Detect which cell encompasses the target text, then output its [x, y] center coordinate. 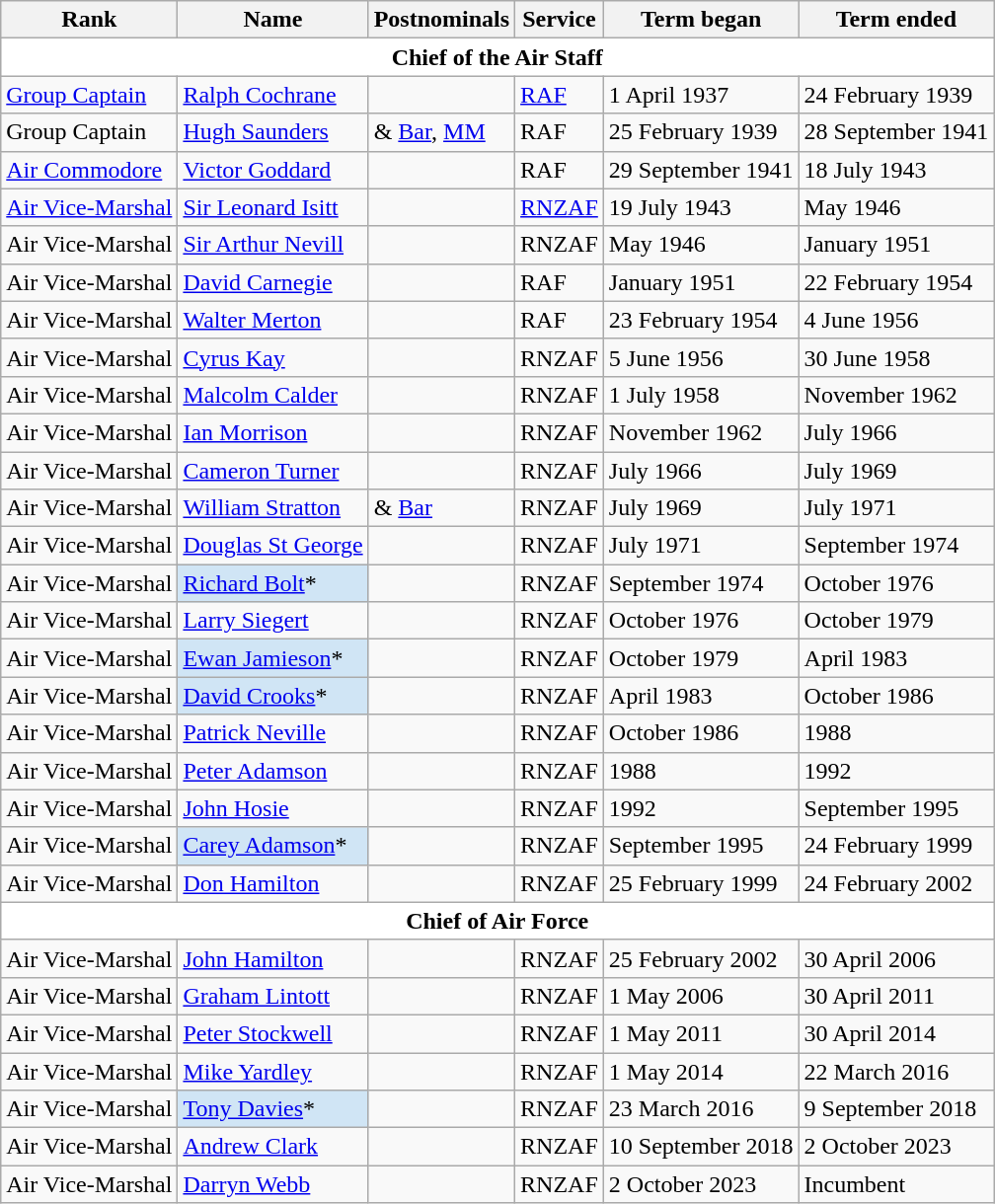
Incumbent [896, 1184]
Service [560, 20]
John Hamilton [272, 958]
19 July 1943 [701, 207]
Ian Morrison [272, 432]
Chief of Air Force [497, 921]
Rank [89, 20]
25 February 1999 [701, 883]
Don Hamilton [272, 883]
1 April 1937 [701, 95]
30 April 2011 [896, 996]
Peter Adamson [272, 771]
& Bar, MM [441, 132]
Cyrus Kay [272, 357]
Ewan Jamieson* [272, 658]
John Hosie [272, 808]
22 March 2016 [896, 1071]
Andrew Clark [272, 1147]
David Crooks* [272, 696]
Mike Yardley [272, 1071]
Richard Bolt* [272, 583]
1 May 2014 [701, 1071]
Term ended [896, 20]
30 April 2006 [896, 958]
30 June 1958 [896, 357]
25 February 1939 [701, 132]
23 March 2016 [701, 1109]
Peter Stockwell [272, 1033]
Patrick Neville [272, 733]
23 February 1954 [701, 320]
24 February 2002 [896, 883]
Tony Davies* [272, 1109]
Hugh Saunders [272, 132]
Cameron Turner [272, 471]
Name [272, 20]
25 February 2002 [701, 958]
Term began [701, 20]
5 June 1956 [701, 357]
William Stratton [272, 508]
24 February 1999 [896, 846]
Sir Arthur Nevill [272, 245]
Sir Leonard Isitt [272, 207]
29 September 1941 [701, 170]
Victor Goddard [272, 170]
Carey Adamson* [272, 846]
1 May 2011 [701, 1033]
Douglas St George [272, 546]
1 July 1958 [701, 395]
Walter Merton [272, 320]
10 September 2018 [701, 1147]
Graham Lintott [272, 996]
24 February 1939 [896, 95]
David Carnegie [272, 282]
1 May 2006 [701, 996]
Darryn Webb [272, 1184]
4 June 1956 [896, 320]
18 July 1943 [896, 170]
9 September 2018 [896, 1109]
Malcolm Calder [272, 395]
Ralph Cochrane [272, 95]
28 September 1941 [896, 132]
Chief of the Air Staff [497, 57]
Postnominals [441, 20]
Air Commodore [89, 170]
22 February 1954 [896, 282]
& Bar [441, 508]
Larry Siegert [272, 621]
30 April 2014 [896, 1033]
